Locate the cell with the specified text and output its (X, Y) center coordinate. 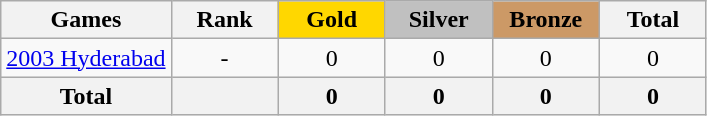
Bronze (546, 20)
Games (86, 20)
2003 Hyderabad (86, 58)
Rank (224, 20)
Silver (438, 20)
- (224, 58)
Gold (332, 20)
